Locate the cell with the specified text and output its (x, y) center coordinate. 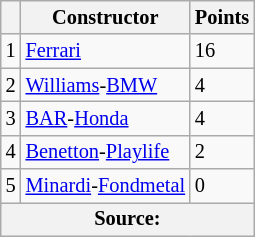
5 (11, 186)
1 (11, 51)
Ferrari (106, 51)
BAR-Honda (106, 118)
Minardi-Fondmetal (106, 186)
3 (11, 118)
Williams-BMW (106, 85)
Source: (128, 219)
0 (222, 186)
Benetton-Playlife (106, 152)
Constructor (106, 17)
Points (222, 17)
16 (222, 51)
